Pinpoint the cell where the given text exists, returning its [X, Y] midpoint coordinate. 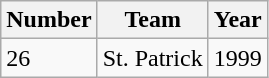
Number [49, 20]
26 [49, 58]
Team [152, 20]
Year [238, 20]
1999 [238, 58]
St. Patrick [152, 58]
